Search for the cell housing the specified text and yield its (X, Y) center coordinate. 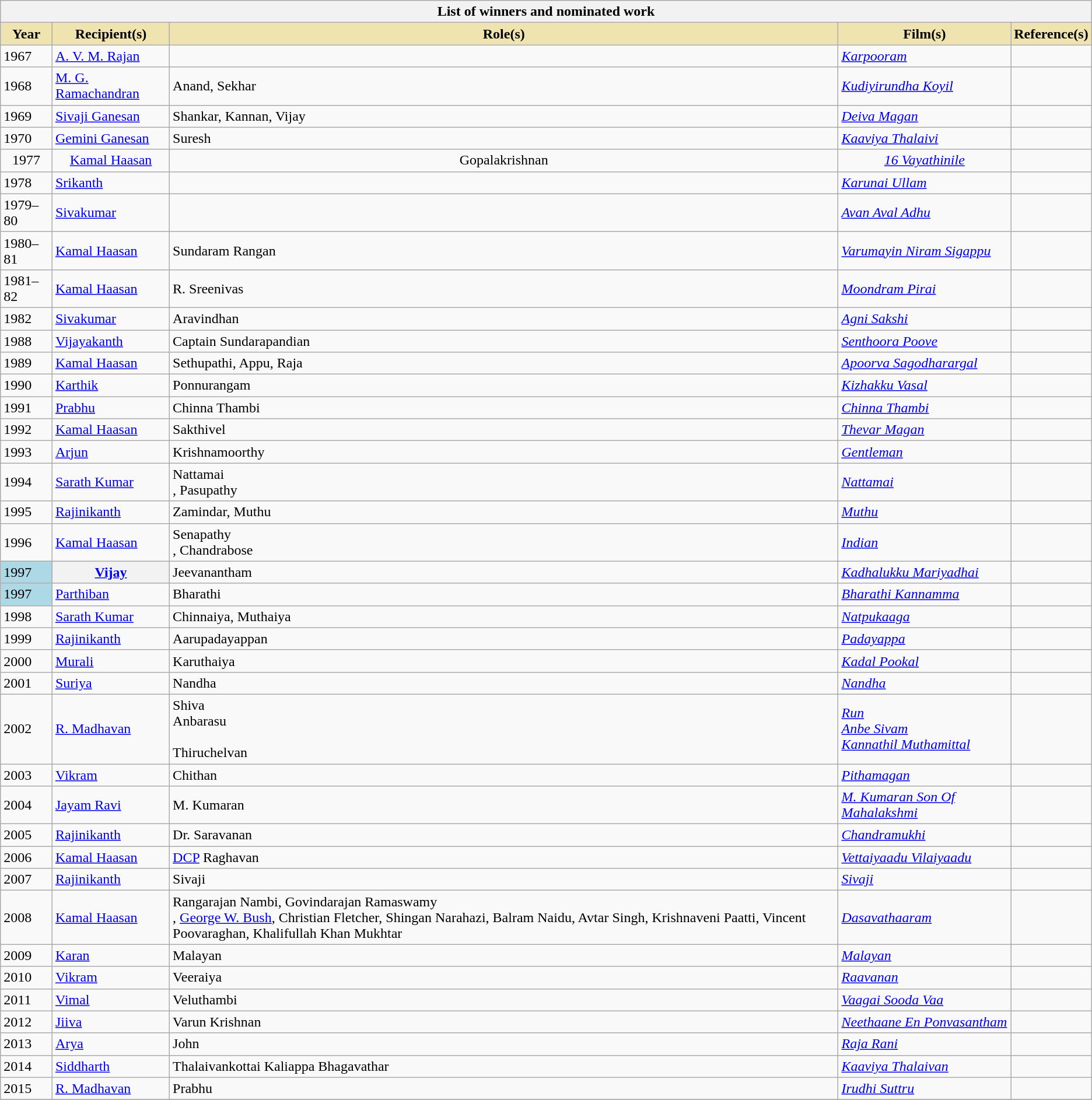
Kaaviya Thalaivan (925, 1066)
1969 (27, 116)
Irudhi Suttru (925, 1088)
Murali (111, 661)
Senapathy , Chandrabose (504, 542)
1979–80 (27, 212)
Jiiva (111, 1022)
1998 (27, 616)
1978 (27, 183)
2012 (27, 1022)
Bharathi Kannamma (925, 594)
2003 (27, 775)
1996 (27, 542)
2008 (27, 917)
16 Vayathinile (925, 160)
Chandramukhi (925, 835)
Kaaviya Thalaivi (925, 138)
Aravindhan (504, 318)
1991 (27, 408)
Karpooram (925, 56)
Siddharth (111, 1066)
1980–81 (27, 251)
Raja Rani (925, 1044)
2002 (27, 729)
John (504, 1044)
RunAnbe SivamKannathil Muthamittal (925, 729)
Year (27, 34)
1981–82 (27, 288)
Muthu (925, 512)
Shankar, Kannan, Vijay (504, 116)
1989 (27, 363)
Gopalakrishnan (504, 160)
Sundaram Rangan (504, 251)
Kudiyirundha Koyil (925, 86)
DCP Raghavan (504, 857)
Captain Sundarapandian (504, 341)
Jayam Ravi (111, 805)
Role(s) (504, 34)
Karthik (111, 386)
Arya (111, 1044)
Parthiban (111, 594)
A. V. M. Rajan (111, 56)
2010 (27, 978)
Sakthivel (504, 430)
Chinnaiya, Muthaiya (504, 616)
Sivaji Ganesan (111, 116)
M. Kumaran (504, 805)
Suriya (111, 683)
Vijayakanth (111, 341)
2000 (27, 661)
Zamindar, Muthu (504, 512)
Veeraiya (504, 978)
Film(s) (925, 34)
Recipient(s) (111, 34)
Aarupadayappan (504, 639)
Deiva Magan (925, 116)
List of winners and nominated work (546, 12)
2011 (27, 1000)
Avan Aval Adhu (925, 212)
Kadhalukku Mariyadhai (925, 572)
1990 (27, 386)
Apoorva Sagodharargal (925, 363)
Vettaiyaadu Vilaiyaadu (925, 857)
Pithamagan (925, 775)
1970 (27, 138)
Arjun (111, 452)
1988 (27, 341)
M. Kumaran Son Of Mahalakshmi (925, 805)
Nattamai, Pasupathy (504, 482)
Indian (925, 542)
Dasavathaaram (925, 917)
Vaagai Sooda Vaa (925, 1000)
1994 (27, 482)
Sethupathi, Appu, Raja (504, 363)
Gemini Ganesan (111, 138)
1999 (27, 639)
1967 (27, 56)
2009 (27, 955)
Karunai Ullam (925, 183)
Reference(s) (1051, 34)
Thalaivankottai Kaliappa Bhagavathar (504, 1066)
Srikanth (111, 183)
1982 (27, 318)
Moondram Pirai (925, 288)
2006 (27, 857)
Thevar Magan (925, 430)
Ponnurangam (504, 386)
M. G. Ramachandran (111, 86)
Neethaane En Ponvasantham (925, 1022)
Vimal (111, 1000)
1977 (27, 160)
Krishnamoorthy (504, 452)
Senthoora Poove (925, 341)
1992 (27, 430)
Veluthambi (504, 1000)
1993 (27, 452)
1995 (27, 512)
Anand, Sekhar (504, 86)
2007 (27, 880)
Kadal Pookal (925, 661)
1968 (27, 86)
Dr. Saravanan (504, 835)
Bharathi (504, 594)
Padayappa (925, 639)
Karuthaiya (504, 661)
Jeevanantham (504, 572)
Suresh (504, 138)
Natpukaaga (925, 616)
Varun Krishnan (504, 1022)
2013 (27, 1044)
ShivaAnbarasuThiruchelvan (504, 729)
2001 (27, 683)
2014 (27, 1066)
Chithan (504, 775)
Vijay (111, 572)
2005 (27, 835)
2015 (27, 1088)
Kizhakku Vasal (925, 386)
Varumayin Niram Sigappu (925, 251)
Agni Sakshi (925, 318)
Gentleman (925, 452)
Nattamai (925, 482)
R. Sreenivas (504, 288)
Karan (111, 955)
2004 (27, 805)
Raavanan (925, 978)
